Output the [x, y] coordinate of the center of the cell containing the given text.  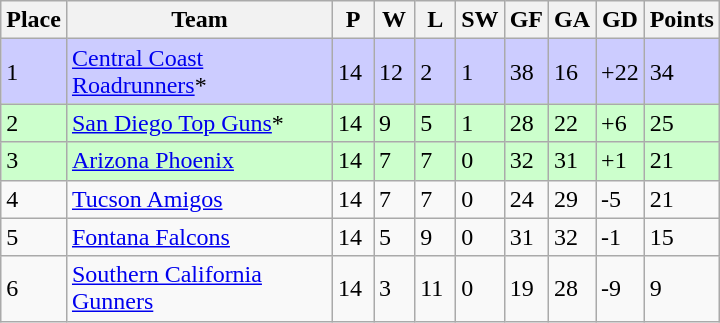
L [436, 20]
GA [572, 20]
24 [526, 199]
19 [526, 288]
Arizona Phoenix [199, 161]
4 [34, 199]
12 [394, 72]
15 [682, 237]
Points [682, 20]
San Diego Top Guns* [199, 123]
38 [526, 72]
Southern California Gunners [199, 288]
SW [480, 20]
+22 [620, 72]
Team [199, 20]
29 [572, 199]
-1 [620, 237]
11 [436, 288]
GF [526, 20]
Place [34, 20]
6 [34, 288]
Fontana Falcons [199, 237]
16 [572, 72]
-5 [620, 199]
34 [682, 72]
GD [620, 20]
25 [682, 123]
Central Coast Roadrunners* [199, 72]
Tucson Amigos [199, 199]
W [394, 20]
+1 [620, 161]
-9 [620, 288]
P [354, 20]
22 [572, 123]
+6 [620, 123]
